Find where the given text appears and provide that cell's center as [X, Y] coordinate. 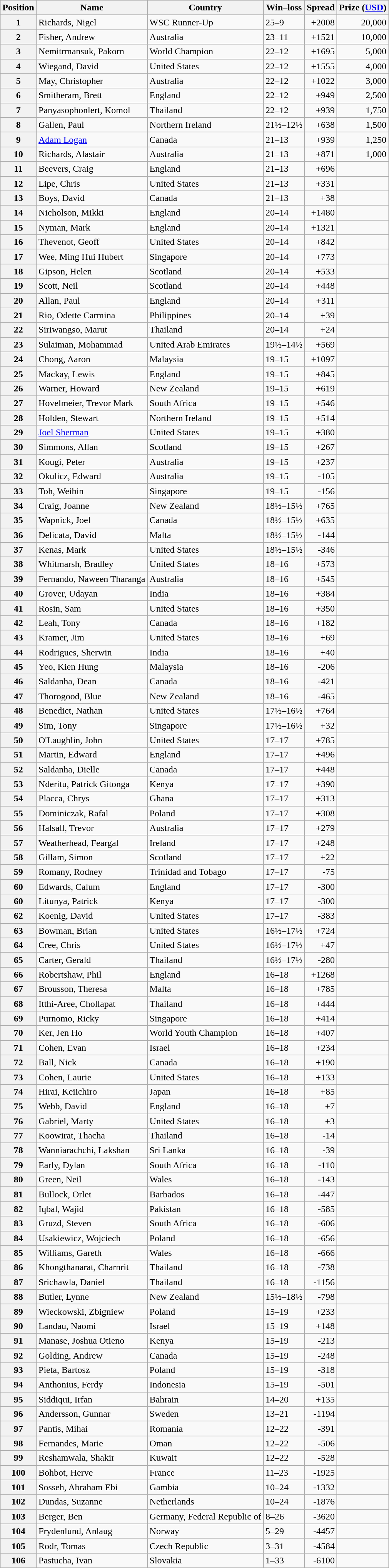
+407 [321, 1033]
+724 [321, 931]
27 [18, 403]
11–23 [284, 1473]
+279 [321, 828]
Golding, Andrew [92, 1355]
+148 [321, 1326]
96 [18, 1414]
+267 [321, 447]
O'Laughlin, John [92, 740]
Scott, Neil [92, 286]
Robertshaw, Phil [92, 975]
Rodrigues, Sherwin [92, 652]
2,500 [362, 95]
92 [18, 1355]
5–29 [284, 1531]
+444 [321, 1004]
86 [18, 1267]
5,000 [362, 52]
Early, Dylan [92, 1165]
93 [18, 1370]
75 [18, 1106]
85 [18, 1253]
Saldanha, Dielle [92, 769]
Okulicz, Edward [92, 476]
3 [18, 52]
Ireland [205, 843]
Romany, Rodney [92, 872]
Nicholson, Mikki [92, 213]
-528 [321, 1458]
Czech Republic [205, 1546]
-1876 [321, 1502]
79 [18, 1165]
+69 [321, 637]
32 [18, 476]
48 [18, 711]
Netherlands [205, 1502]
49 [18, 725]
+1268 [321, 975]
Bahrain [205, 1399]
Itthi-Aree, Chollapat [92, 1004]
+1480 [321, 213]
101 [18, 1487]
18 [18, 271]
56 [18, 828]
-501 [321, 1385]
Slovakia [205, 1560]
+696 [321, 169]
Thevenot, Geoff [92, 242]
41 [18, 608]
Rio, Odette Carmina [92, 315]
-1332 [321, 1487]
+85 [321, 1092]
81 [18, 1194]
Wapnick, Joel [92, 520]
Sim, Tony [92, 725]
+3 [321, 1121]
Weatherhead, Feargal [92, 843]
Norway [205, 1531]
Sosseh, Abraham Ebi [92, 1487]
21 [18, 315]
Webb, David [92, 1106]
15 [18, 227]
Warner, Howard [92, 388]
+190 [321, 1062]
Manase, Joshua Otieno [92, 1341]
3–31 [284, 1546]
Position [18, 8]
Gambia [205, 1487]
-144 [321, 535]
72 [18, 1062]
Srichawla, Daniel [92, 1282]
Whitmarsh, Bradley [92, 564]
Leah, Tony [92, 623]
1 [18, 22]
+248 [321, 843]
Fernando, Naween Tharanga [92, 579]
Wee, Ming Hui Hubert [92, 257]
100 [18, 1473]
17 [18, 257]
Wanniarachchi, Lakshan [92, 1150]
64 [18, 945]
54 [18, 799]
-143 [321, 1180]
-318 [321, 1370]
19½–14½ [284, 344]
Sweden [205, 1414]
Nderitu, Patrick Gitonga [92, 784]
91 [18, 1341]
+635 [321, 520]
+40 [321, 652]
Reshamwala, Shakir [92, 1458]
1,000 [362, 154]
Cohen, Evan [92, 1048]
Pakistan [205, 1209]
80 [18, 1180]
-213 [321, 1341]
Dundas, Suzanne [92, 1502]
37 [18, 550]
Placca, Chrys [92, 799]
Gipson, Helen [92, 271]
Koowirat, Thacha [92, 1136]
53 [18, 784]
-738 [321, 1267]
Fisher, Andrew [92, 37]
-656 [321, 1238]
-606 [321, 1224]
65 [18, 960]
Country [205, 8]
Wieckowski, Zbigniew [92, 1311]
Landau, Naomi [92, 1326]
35 [18, 520]
43 [18, 637]
+39 [321, 315]
Indonesia [205, 1385]
+1521 [321, 37]
23 [18, 344]
-280 [321, 960]
Siddiqui, Irfan [92, 1399]
Berger, Ben [92, 1516]
Thorogood, Blue [92, 696]
+546 [321, 403]
1,500 [362, 125]
33 [18, 491]
5 [18, 81]
83 [18, 1224]
30 [18, 447]
+1097 [321, 359]
9 [18, 139]
10,000 [362, 37]
66 [18, 975]
Sri Lanka [205, 1150]
40 [18, 593]
62 [18, 916]
Chong, Aaron [92, 359]
88 [18, 1297]
+414 [321, 1018]
-346 [321, 550]
Spread [321, 8]
4,000 [362, 66]
Lipe, Chris [92, 184]
Oman [205, 1443]
WSC Runner-Up [205, 22]
Philippines [205, 315]
78 [18, 1150]
-248 [321, 1355]
16 [18, 242]
36 [18, 535]
71 [18, 1048]
Purnomo, Ricky [92, 1018]
Germany, Federal Republic of [205, 1516]
26 [18, 388]
39 [18, 579]
7 [18, 110]
25–9 [284, 22]
77 [18, 1136]
+1695 [321, 52]
Usakiewicz, Wojciech [92, 1238]
Cree, Chris [92, 945]
Allan, Paul [92, 301]
+32 [321, 725]
+573 [321, 564]
-75 [321, 872]
+234 [321, 1048]
Gruzd, Steven [92, 1224]
Smitheram, Brett [92, 95]
50 [18, 740]
-421 [321, 682]
United Arab Emirates [205, 344]
Barbados [205, 1194]
51 [18, 755]
Green, Neil [92, 1180]
+514 [321, 418]
13–21 [284, 1414]
10 [18, 154]
+182 [321, 623]
105 [18, 1546]
Prize (USD) [362, 8]
52 [18, 769]
+845 [321, 374]
Craig, Joanne [92, 506]
Delicata, David [92, 535]
+545 [321, 579]
+1321 [321, 227]
14–20 [284, 1399]
-1156 [321, 1282]
89 [18, 1311]
+569 [321, 344]
+38 [321, 198]
Nemitrmansuk, Pakorn [92, 52]
102 [18, 1502]
Benedict, Nathan [92, 711]
Ghana [205, 799]
Bowman, Brian [92, 931]
45 [18, 667]
-666 [321, 1253]
28 [18, 418]
Boys, David [92, 198]
May, Christopher [92, 81]
8–26 [284, 1516]
95 [18, 1399]
Pantis, Mihai [92, 1429]
13 [18, 198]
Kougi, Peter [92, 462]
-6100 [321, 1560]
Brousson, Theresa [92, 989]
90 [18, 1326]
France [205, 1473]
-447 [321, 1194]
14 [18, 213]
Martin, Edward [92, 755]
+1022 [321, 81]
-1925 [321, 1473]
59 [18, 872]
67 [18, 989]
Simmons, Allan [92, 447]
-585 [321, 1209]
+773 [321, 257]
-14 [321, 1136]
+765 [321, 506]
2 [18, 37]
Romania [205, 1429]
Gillam, Simon [92, 857]
+533 [321, 271]
103 [18, 1516]
Japan [205, 1092]
Koenig, David [92, 916]
76 [18, 1121]
Ball, Nick [92, 1062]
Yeo, Kien Hung [92, 667]
99 [18, 1458]
Richards, Nigel [92, 22]
-4457 [321, 1531]
6 [18, 95]
15½–18½ [284, 1297]
+24 [321, 330]
69 [18, 1018]
Gallen, Paul [92, 125]
-105 [321, 476]
44 [18, 652]
Mackay, Lewis [92, 374]
21½–12½ [284, 125]
Cohen, Laurie [92, 1077]
Adam Logan [92, 139]
24 [18, 359]
19 [18, 286]
-465 [321, 696]
106 [18, 1560]
+331 [321, 184]
Gabriel, Marty [92, 1121]
Bullock, Orlet [92, 1194]
-110 [321, 1165]
87 [18, 1282]
+871 [321, 154]
+350 [321, 608]
+949 [321, 95]
Butler, Lynne [92, 1297]
-4584 [321, 1546]
-156 [321, 491]
38 [18, 564]
Win–loss [284, 8]
20 [18, 301]
25 [18, 374]
+135 [321, 1399]
Kuwait [205, 1458]
Hirai, Keiichiro [92, 1092]
Hovelmeier, Trevor Mark [92, 403]
Edwards, Calum [92, 886]
+233 [321, 1311]
Ker, Jen Ho [92, 1033]
Grover, Udayan [92, 593]
-383 [321, 916]
Kenas, Mark [92, 550]
-3620 [321, 1516]
68 [18, 1004]
82 [18, 1209]
4 [18, 66]
-39 [321, 1150]
11 [18, 169]
70 [18, 1033]
Joel Sherman [92, 433]
+380 [321, 433]
+22 [321, 857]
22 [18, 330]
Beevers, Craig [92, 169]
+313 [321, 799]
Rodr, Tomas [92, 1546]
20,000 [362, 22]
Halsall, Trevor [92, 828]
84 [18, 1238]
Iqbal, Wajid [92, 1209]
+1555 [321, 66]
34 [18, 506]
Frydenlund, Anlaug [92, 1531]
+237 [321, 462]
+764 [321, 711]
63 [18, 931]
Toh, Weibin [92, 491]
Bohbot, Herve [92, 1473]
3,000 [362, 81]
Williams, Gareth [92, 1253]
23–11 [284, 37]
1,750 [362, 110]
Panyasophonlert, Komol [92, 110]
104 [18, 1531]
73 [18, 1077]
-506 [321, 1443]
Name [92, 8]
+47 [321, 945]
1,250 [362, 139]
World Youth Champion [205, 1033]
Holden, Stewart [92, 418]
47 [18, 696]
Khongthanarat, Charnrit [92, 1267]
Wiegand, David [92, 66]
+2008 [321, 22]
55 [18, 813]
Siriwangso, Marut [92, 330]
-206 [321, 667]
Andersson, Gunnar [92, 1414]
+842 [321, 242]
Anthonius, Ferdy [92, 1385]
+133 [321, 1077]
42 [18, 623]
-1194 [321, 1414]
Nyman, Mark [92, 227]
+311 [321, 301]
+638 [321, 125]
Sulaiman, Mohammad [92, 344]
World Champion [205, 52]
+384 [321, 593]
Carter, Gerald [92, 960]
Pieta, Bartosz [92, 1370]
31 [18, 462]
97 [18, 1429]
74 [18, 1092]
Trinidad and Tobago [205, 872]
+390 [321, 784]
Kramer, Jim [92, 637]
+308 [321, 813]
12 [18, 184]
1–33 [284, 1560]
29 [18, 433]
Richards, Alastair [92, 154]
-798 [321, 1297]
Rosin, Sam [92, 608]
46 [18, 682]
98 [18, 1443]
+7 [321, 1106]
94 [18, 1385]
Fernandes, Marie [92, 1443]
Litunya, Patrick [92, 901]
Saldanha, Dean [92, 682]
+496 [321, 755]
57 [18, 843]
Pastucha, Ivan [92, 1560]
+619 [321, 388]
58 [18, 857]
-391 [321, 1429]
Dominiczak, Rafal [92, 813]
8 [18, 125]
